Scan for the cell matching the given text and deliver its [X, Y] coordinate at center. 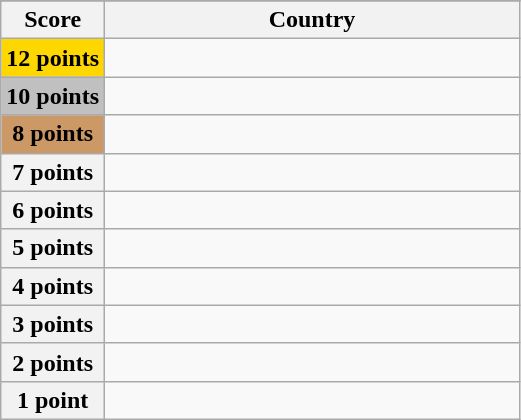
Score [53, 20]
1 point [53, 400]
6 points [53, 210]
Country [312, 20]
5 points [53, 248]
4 points [53, 286]
7 points [53, 172]
10 points [53, 96]
8 points [53, 134]
12 points [53, 58]
2 points [53, 362]
3 points [53, 324]
